Pinpoint the cell where the given text exists, returning its (X, Y) midpoint coordinate. 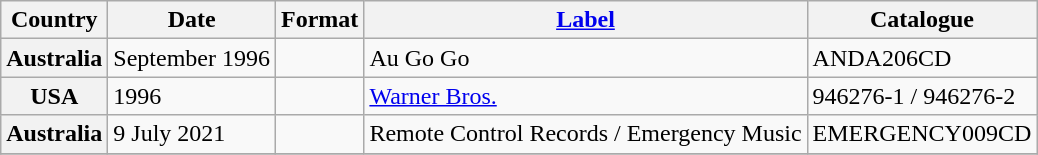
Warner Bros. (586, 96)
Date (192, 20)
Country (54, 20)
September 1996 (192, 58)
946276-1 / 946276-2 (922, 96)
Format (320, 20)
Au Go Go (586, 58)
Remote Control Records / Emergency Music (586, 134)
EMERGENCY009CD (922, 134)
1996 (192, 96)
9 July 2021 (192, 134)
USA (54, 96)
ANDA206CD (922, 58)
Label (586, 20)
Catalogue (922, 20)
